Search for the cell housing the specified text and yield its (x, y) center coordinate. 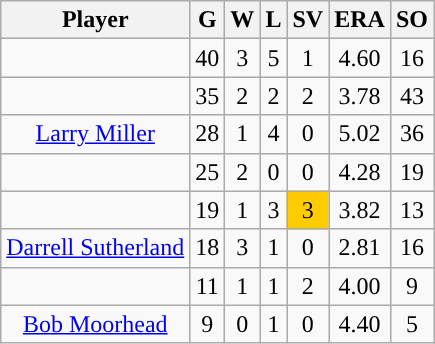
Bob Moorhead (96, 324)
SV (308, 20)
5.02 (360, 134)
4.40 (360, 324)
4.28 (360, 172)
43 (412, 96)
13 (412, 210)
25 (208, 172)
28 (208, 134)
G (208, 20)
Darrell Sutherland (96, 248)
Larry Miller (96, 134)
SO (412, 20)
2.81 (360, 248)
11 (208, 286)
L (274, 20)
36 (412, 134)
3.82 (360, 210)
18 (208, 248)
Player (96, 20)
ERA (360, 20)
4.00 (360, 286)
4 (274, 134)
40 (208, 58)
4.60 (360, 58)
35 (208, 96)
W (242, 20)
3.78 (360, 96)
